From the cell containing the given text, extract its center point as [x, y] coordinate. 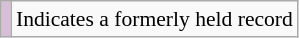
Indicates a formerly held record [154, 19]
